Return [x, y] of the center of cell containing provided text 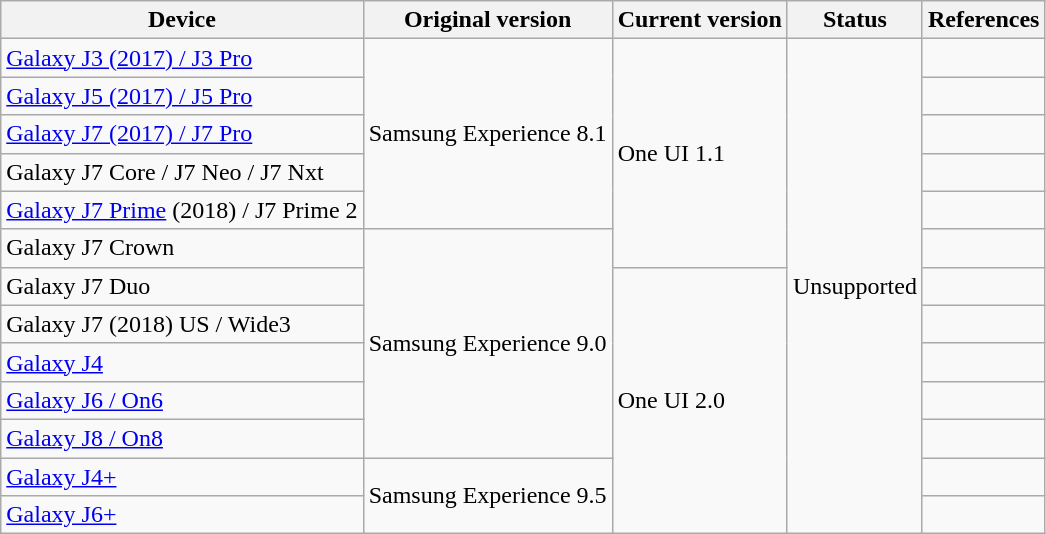
Galaxy J7 Duo [182, 286]
Samsung Experience 9.0 [488, 343]
References [984, 20]
Device [182, 20]
Samsung Experience 9.5 [488, 496]
Galaxy J7 Core / J7 Neo / J7 Nxt [182, 172]
Original version [488, 20]
Galaxy J8 / On8 [182, 438]
Samsung Experience 8.1 [488, 134]
One UI 2.0 [700, 400]
Galaxy J6 / On6 [182, 400]
Current version [700, 20]
Galaxy J7 Crown [182, 248]
Unsupported [854, 286]
Galaxy J5 (2017) / J5 Pro [182, 96]
Galaxy J3 (2017) / J3 Pro [182, 58]
Galaxy J7 (2017) / J7 Pro [182, 134]
Galaxy J6+ [182, 515]
Status [854, 20]
Galaxy J4+ [182, 477]
Galaxy J7 Prime (2018) / J7 Prime 2 [182, 210]
Galaxy J7 (2018) US / Wide3 [182, 324]
Galaxy J4 [182, 362]
One UI 1.1 [700, 153]
